Provide the (X, Y) coordinate of the cell's center where the given text is located.  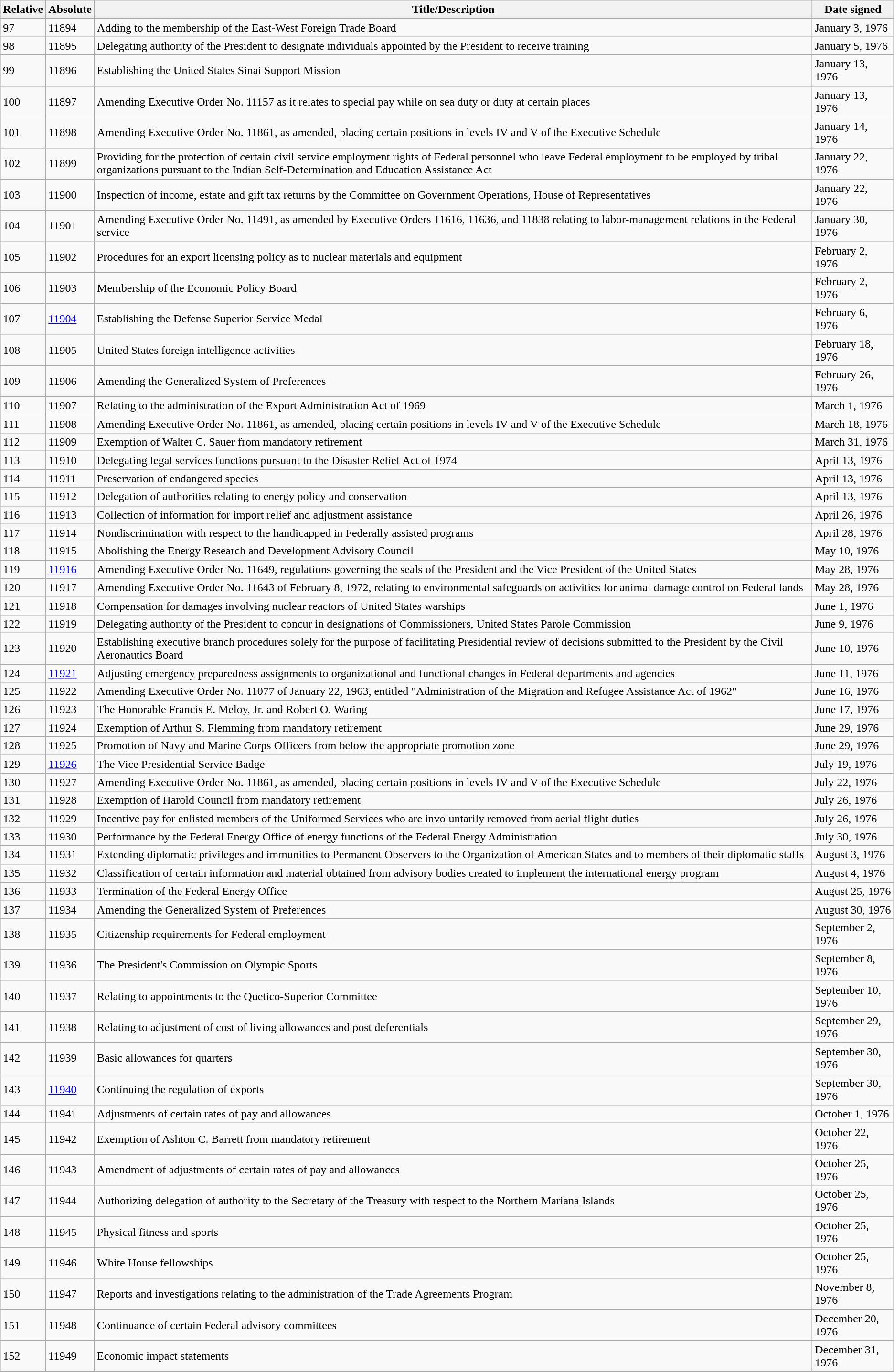
Physical fitness and sports (454, 1232)
December 20, 1976 (853, 1325)
11918 (70, 606)
May 10, 1976 (853, 551)
Adjusting emergency preparedness assignments to organizational and functional changes in Federal departments and agencies (454, 673)
Abolishing the Energy Research and Development Advisory Council (454, 551)
130 (23, 782)
11910 (70, 460)
97 (23, 28)
11934 (70, 909)
151 (23, 1325)
141 (23, 1028)
Nondiscrimination with respect to the handicapped in Federally assisted programs (454, 533)
Incentive pay for enlisted members of the Uniformed Services who are involuntarily removed from aerial flight duties (454, 819)
122 (23, 624)
Basic allowances for quarters (454, 1058)
Exemption of Ashton C. Barrett from mandatory retirement (454, 1138)
11913 (70, 515)
11908 (70, 424)
129 (23, 764)
June 10, 1976 (853, 649)
138 (23, 934)
11940 (70, 1090)
11937 (70, 996)
April 28, 1976 (853, 533)
Preservation of endangered species (454, 479)
118 (23, 551)
144 (23, 1114)
June 11, 1976 (853, 673)
127 (23, 728)
11925 (70, 746)
126 (23, 710)
March 31, 1976 (853, 442)
Exemption of Arthur S. Flemming from mandatory retirement (454, 728)
August 25, 1976 (853, 891)
135 (23, 873)
Delegating authority of the President to designate individuals appointed by the President to receive training (454, 46)
July 22, 1976 (853, 782)
Collection of information for import relief and adjustment assistance (454, 515)
June 9, 1976 (853, 624)
11947 (70, 1294)
Membership of the Economic Policy Board (454, 287)
132 (23, 819)
Delegating authority of the President to concur in designations of Commissioners, United States Parole Commission (454, 624)
Inspection of income, estate and gift tax returns by the Committee on Government Operations, House of Representatives (454, 195)
Amending Executive Order No. 11157 as it relates to special pay while on sea duty or duty at certain places (454, 101)
White House fellowships (454, 1263)
Continuing the regulation of exports (454, 1090)
106 (23, 287)
Adjustments of certain rates of pay and allowances (454, 1114)
11909 (70, 442)
11914 (70, 533)
United States foreign intelligence activities (454, 350)
Absolute (70, 10)
June 16, 1976 (853, 691)
Compensation for damages involving nuclear reactors of United States warships (454, 606)
134 (23, 855)
11894 (70, 28)
February 18, 1976 (853, 350)
137 (23, 909)
11922 (70, 691)
Authorizing delegation of authority to the Secretary of the Treasury with respect to the Northern Mariana Islands (454, 1201)
Relating to appointments to the Quetico-Superior Committee (454, 996)
11895 (70, 46)
January 5, 1976 (853, 46)
11901 (70, 225)
107 (23, 319)
152 (23, 1356)
98 (23, 46)
11920 (70, 649)
104 (23, 225)
113 (23, 460)
11915 (70, 551)
August 3, 1976 (853, 855)
December 31, 1976 (853, 1356)
11902 (70, 257)
145 (23, 1138)
133 (23, 837)
August 30, 1976 (853, 909)
121 (23, 606)
119 (23, 569)
Promotion of Navy and Marine Corps Officers from below the appropriate promotion zone (454, 746)
Relative (23, 10)
117 (23, 533)
116 (23, 515)
November 8, 1976 (853, 1294)
11899 (70, 163)
150 (23, 1294)
11930 (70, 837)
October 1, 1976 (853, 1114)
11935 (70, 934)
11907 (70, 406)
September 8, 1976 (853, 965)
110 (23, 406)
11924 (70, 728)
11946 (70, 1263)
11943 (70, 1170)
11948 (70, 1325)
11945 (70, 1232)
11911 (70, 479)
September 2, 1976 (853, 934)
108 (23, 350)
September 10, 1976 (853, 996)
11949 (70, 1356)
11897 (70, 101)
11912 (70, 497)
Amending Executive Order No. 11077 of January 22, 1963, entitled "Administration of the Migration and Refugee Assistance Act of 1962" (454, 691)
Amending Executive Order No. 11649, regulations governing the seals of the President and the Vice President of the United States (454, 569)
January 3, 1976 (853, 28)
109 (23, 381)
11931 (70, 855)
100 (23, 101)
11919 (70, 624)
111 (23, 424)
Establishing the United States Sinai Support Mission (454, 71)
11933 (70, 891)
February 6, 1976 (853, 319)
Reports and investigations relating to the administration of the Trade Agreements Program (454, 1294)
11926 (70, 764)
140 (23, 996)
131 (23, 800)
102 (23, 163)
January 30, 1976 (853, 225)
142 (23, 1058)
Amendment of adjustments of certain rates of pay and allowances (454, 1170)
120 (23, 587)
11927 (70, 782)
105 (23, 257)
Amending Executive Order No. 11643 of February 8, 1972, relating to environmental safeguards on activities for animal damage control on Federal lands (454, 587)
125 (23, 691)
July 19, 1976 (853, 764)
11903 (70, 287)
11900 (70, 195)
11906 (70, 381)
Delegation of authorities relating to energy policy and conservation (454, 497)
147 (23, 1201)
11941 (70, 1114)
11923 (70, 710)
Delegating legal services functions pursuant to the Disaster Relief Act of 1974 (454, 460)
Citizenship requirements for Federal employment (454, 934)
128 (23, 746)
Performance by the Federal Energy Office of energy functions of the Federal Energy Administration (454, 837)
146 (23, 1170)
Economic impact statements (454, 1356)
April 26, 1976 (853, 515)
Procedures for an export licensing policy as to nuclear materials and equipment (454, 257)
Exemption of Harold Council from mandatory retirement (454, 800)
October 22, 1976 (853, 1138)
11896 (70, 71)
11928 (70, 800)
The Honorable Francis E. Meloy, Jr. and Robert O. Waring (454, 710)
11904 (70, 319)
103 (23, 195)
March 1, 1976 (853, 406)
11898 (70, 133)
June 1, 1976 (853, 606)
115 (23, 497)
Title/Description (454, 10)
March 18, 1976 (853, 424)
139 (23, 965)
11936 (70, 965)
September 29, 1976 (853, 1028)
143 (23, 1090)
February 26, 1976 (853, 381)
Continuance of certain Federal advisory committees (454, 1325)
11944 (70, 1201)
11932 (70, 873)
114 (23, 479)
11942 (70, 1138)
11939 (70, 1058)
148 (23, 1232)
11916 (70, 569)
Classification of certain information and material obtained from advisory bodies created to implement the international energy program (454, 873)
Establishing the Defense Superior Service Medal (454, 319)
Relating to adjustment of cost of living allowances and post deferentials (454, 1028)
136 (23, 891)
The President's Commission on Olympic Sports (454, 965)
Termination of the Federal Energy Office (454, 891)
149 (23, 1263)
Relating to the administration of the Export Administration Act of 1969 (454, 406)
11929 (70, 819)
123 (23, 649)
July 30, 1976 (853, 837)
The Vice Presidential Service Badge (454, 764)
Exemption of Walter C. Sauer from mandatory retirement (454, 442)
January 14, 1976 (853, 133)
124 (23, 673)
11917 (70, 587)
99 (23, 71)
11921 (70, 673)
112 (23, 442)
11905 (70, 350)
Date signed (853, 10)
Adding to the membership of the East-West Foreign Trade Board (454, 28)
101 (23, 133)
11938 (70, 1028)
June 17, 1976 (853, 710)
August 4, 1976 (853, 873)
